Return the (x, y) coordinate for the center point of the cell that contains the specified text.  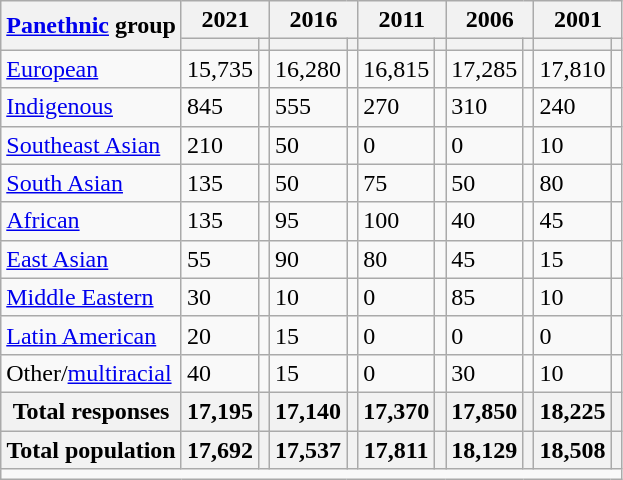
Southeast Asian (92, 145)
17,195 (220, 411)
18,225 (572, 411)
2021 (225, 20)
17,140 (308, 411)
17,370 (396, 411)
Other/multiracial (92, 373)
55 (220, 259)
310 (484, 107)
15,735 (220, 69)
East Asian (92, 259)
Total population (92, 449)
16,280 (308, 69)
90 (308, 259)
Middle Eastern (92, 297)
2001 (578, 20)
555 (308, 107)
18,129 (484, 449)
European (92, 69)
17,850 (484, 411)
16,815 (396, 69)
270 (396, 107)
95 (308, 221)
845 (220, 107)
17,285 (484, 69)
17,811 (396, 449)
17,537 (308, 449)
2006 (490, 20)
2016 (314, 20)
210 (220, 145)
17,810 (572, 69)
240 (572, 107)
2011 (402, 20)
Indigenous (92, 107)
South Asian (92, 183)
20 (220, 335)
Total responses (92, 411)
African (92, 221)
75 (396, 183)
Latin American (92, 335)
18,508 (572, 449)
100 (396, 221)
17,692 (220, 449)
Panethnic group (92, 26)
85 (484, 297)
